Scan for the cell matching the given text and deliver its (x, y) coordinate at center. 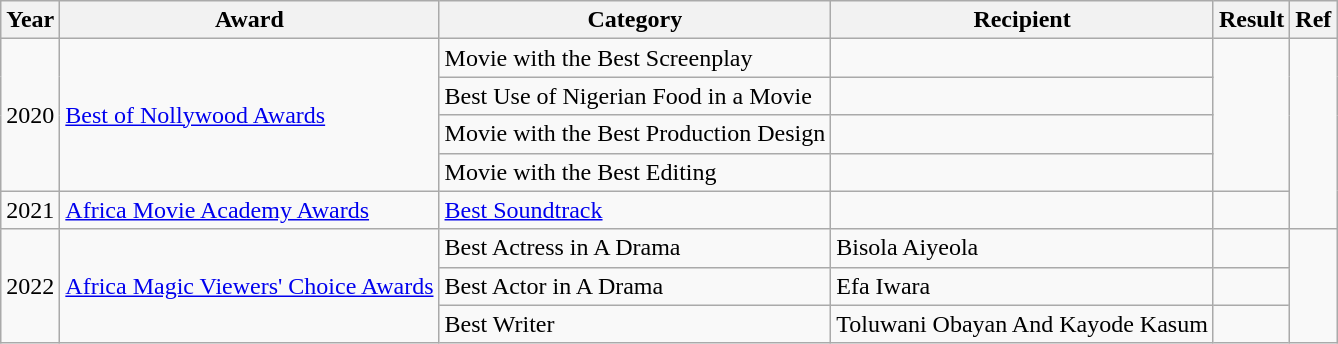
2021 (30, 210)
Best Soundtrack (635, 210)
Category (635, 20)
Best Actor in A Drama (635, 286)
Result (1251, 20)
Recipient (1022, 20)
Bisola Aiyeola (1022, 248)
Efa Iwara (1022, 286)
Toluwani Obayan And Kayode Kasum (1022, 324)
Best Use of Nigerian Food in a Movie (635, 96)
Africa Magic Viewers' Choice Awards (250, 286)
Year (30, 20)
Africa Movie Academy Awards (250, 210)
Movie with the Best Screenplay (635, 58)
Ref (1314, 20)
Best Writer (635, 324)
Award (250, 20)
Movie with the Best Editing (635, 172)
2020 (30, 115)
2022 (30, 286)
Movie with the Best Production Design (635, 134)
Best Actress in A Drama (635, 248)
Best of Nollywood Awards (250, 115)
